Capture the cell that displays the provided text and extract its [X, Y] central coordinate. 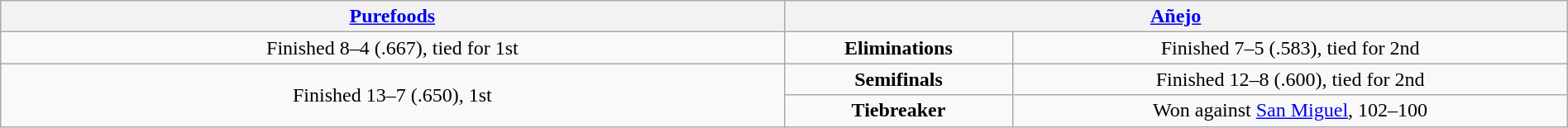
Purefoods [392, 17]
Tiebreaker [898, 111]
Won against San Miguel, 102–100 [1290, 111]
Eliminations [898, 48]
Finished 7–5 (.583), tied for 2nd [1290, 48]
Añejo [1176, 17]
Semifinals [898, 79]
Finished 13–7 (.650), 1st [392, 95]
Finished 8–4 (.667), tied for 1st [392, 48]
Finished 12–8 (.600), tied for 2nd [1290, 79]
